Pinpoint the cell where the given text exists, returning its (X, Y) midpoint coordinate. 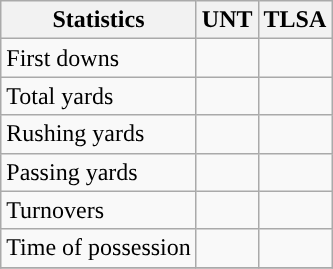
First downs (99, 58)
Statistics (99, 20)
Total yards (99, 96)
Passing yards (99, 172)
TLSA (295, 20)
Time of possession (99, 248)
Turnovers (99, 210)
Rushing yards (99, 134)
UNT (227, 20)
